For the text-containing cell, return its midpoint in [x, y] coordinate format. 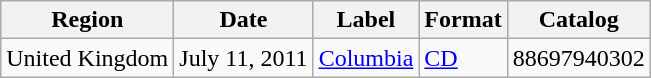
Catalog [578, 20]
Format [463, 20]
July 11, 2011 [244, 58]
Date [244, 20]
Region [88, 20]
Columbia [366, 58]
88697940302 [578, 58]
United Kingdom [88, 58]
Label [366, 20]
CD [463, 58]
